Locate the cell with the specified text and output its (X, Y) center coordinate. 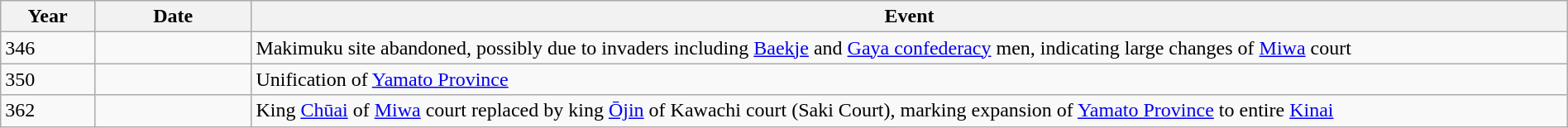
Event (910, 17)
Date (172, 17)
Makimuku site abandoned, possibly due to invaders including Baekje and Gaya confederacy men, indicating large changes of Miwa court (910, 48)
362 (48, 111)
350 (48, 79)
King Chūai of Miwa court replaced by king Ōjin of Kawachi court (Saki Court), marking expansion of Yamato Province to entire Kinai (910, 111)
Year (48, 17)
346 (48, 48)
Unification of Yamato Province (910, 79)
